For the text-containing cell, return its midpoint in [X, Y] coordinate format. 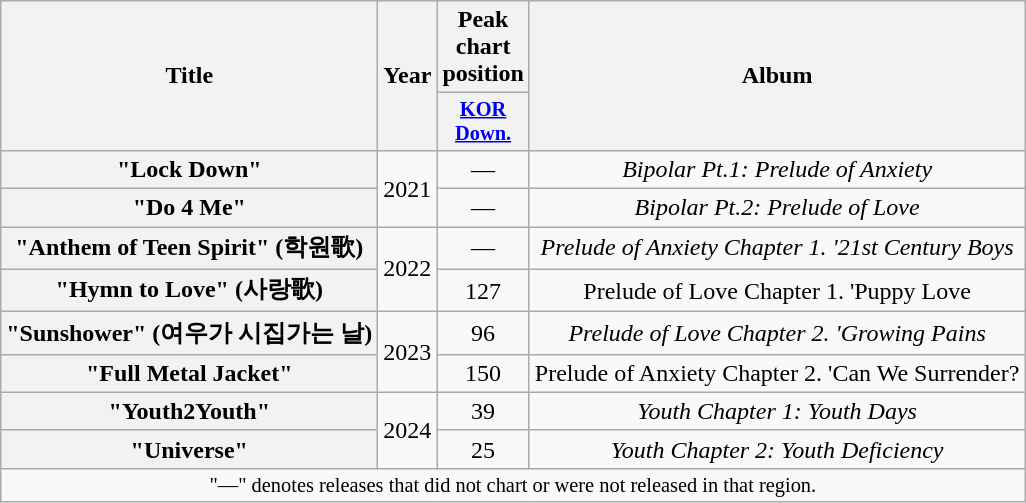
Prelude of Love Chapter 1. 'Puppy Love [777, 290]
"Do 4 Me" [190, 208]
39 [483, 411]
Youth Chapter 2: Youth Deficiency [777, 449]
127 [483, 290]
Peak chart position [483, 47]
2023 [408, 352]
KOR Down. [483, 122]
"Anthem of Teen Spirit" (학원歌) [190, 248]
2021 [408, 188]
25 [483, 449]
Prelude of Love Chapter 2. 'Growing Pains [777, 334]
"Universe" [190, 449]
Album [777, 76]
"Youth2Youth" [190, 411]
150 [483, 373]
"Hymn to Love" (사랑歌) [190, 290]
96 [483, 334]
"Full Metal Jacket" [190, 373]
"Lock Down" [190, 169]
2022 [408, 270]
Bipolar Pt.2: Prelude of Love [777, 208]
Bipolar Pt.1: Prelude of Anxiety [777, 169]
Youth Chapter 1: Youth Days [777, 411]
"Sunshower" (여우가 시집가는 날) [190, 334]
Year [408, 76]
"—" denotes releases that did not chart or were not released in that region. [513, 485]
Prelude of Anxiety Chapter 2. 'Can We Surrender? [777, 373]
2024 [408, 430]
Title [190, 76]
Prelude of Anxiety Chapter 1. '21st Century Boys [777, 248]
